Find where the given text appears and provide that cell's center as (x, y) coordinate. 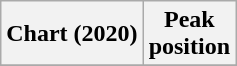
Peakposition (189, 34)
Chart (2020) (72, 34)
